Determine the [x, y] coordinate at the center of the cell enclosing the given text.  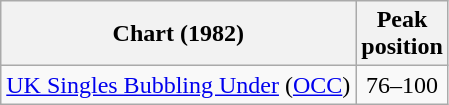
76–100 [402, 85]
Chart (1982) [178, 34]
Peakposition [402, 34]
UK Singles Bubbling Under (OCC) [178, 85]
